Locate the cell with the specified text and output its (x, y) center coordinate. 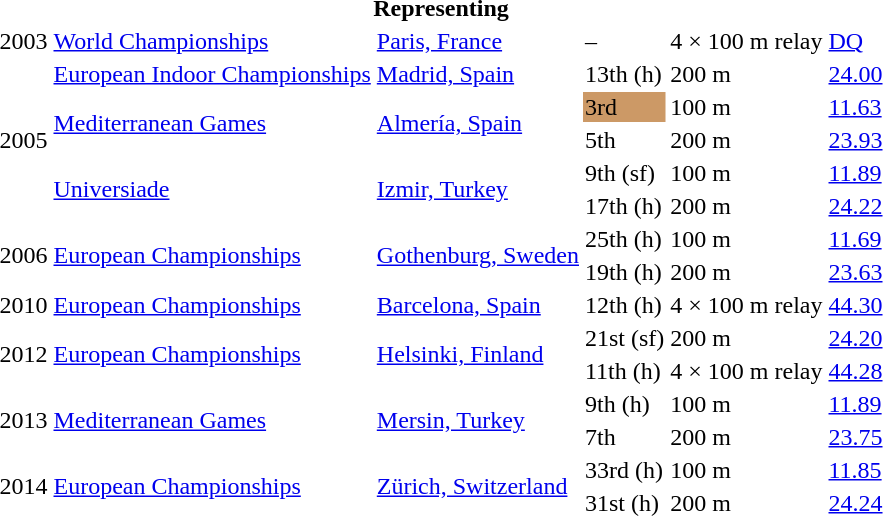
European Indoor Championships (212, 74)
Universiade (212, 190)
Madrid, Spain (478, 74)
7th (624, 437)
5th (624, 140)
Helsinki, Finland (478, 354)
Gothenburg, Sweden (478, 256)
11th (h) (624, 371)
21st (sf) (624, 338)
17th (h) (624, 206)
Barcelona, Spain (478, 305)
Izmir, Turkey (478, 190)
9th (h) (624, 404)
Almería, Spain (478, 124)
World Championships (212, 41)
– (624, 41)
33rd (h) (624, 470)
25th (h) (624, 239)
3rd (624, 107)
19th (h) (624, 272)
9th (sf) (624, 173)
12th (h) (624, 305)
13th (h) (624, 74)
Mersin, Turkey (478, 420)
Paris, France (478, 41)
